Locate the cell with the specified text and output its (X, Y) center coordinate. 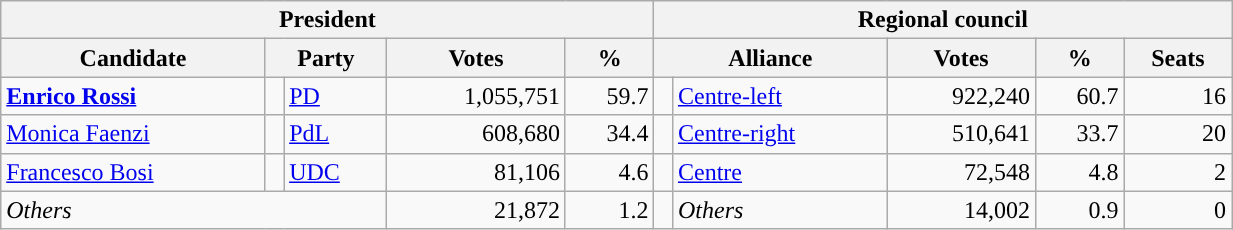
Monica Faenzi (133, 134)
UDC (336, 172)
510,641 (962, 134)
0.9 (1080, 210)
81,106 (476, 172)
PdL (336, 134)
Alliance (770, 58)
2 (1178, 172)
59.7 (610, 96)
60.7 (1080, 96)
President (328, 20)
Candidate (133, 58)
21,872 (476, 210)
Party (326, 58)
4.6 (610, 172)
16 (1178, 96)
Seats (1178, 58)
Enrico Rossi (133, 96)
Centre-left (779, 96)
4.8 (1080, 172)
14,002 (962, 210)
34.4 (610, 134)
33.7 (1080, 134)
20 (1178, 134)
Centre-right (779, 134)
Francesco Bosi (133, 172)
1,055,751 (476, 96)
PD (336, 96)
Regional council (943, 20)
Centre (779, 172)
922,240 (962, 96)
1.2 (610, 210)
0 (1178, 210)
608,680 (476, 134)
72,548 (962, 172)
